Return the (X, Y) coordinate for the center point of the cell that contains the specified text.  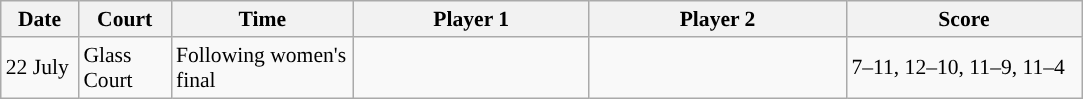
Score (964, 19)
Player 1 (472, 19)
Following women's final (262, 68)
Glass Court (124, 68)
Date (40, 19)
Court (124, 19)
Time (262, 19)
7–11, 12–10, 11–9, 11–4 (964, 68)
22 July (40, 68)
Player 2 (718, 19)
